Find where the given text appears and provide that cell's center as [X, Y] coordinate. 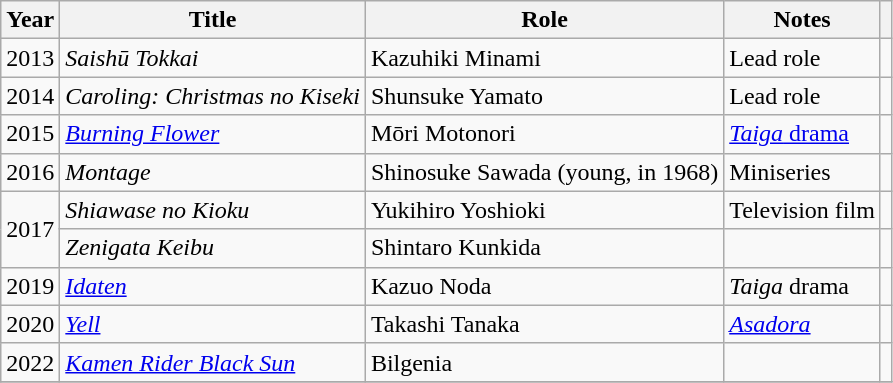
2015 [30, 134]
2019 [30, 286]
Yukihiro Yoshioki [544, 210]
Zenigata Keibu [213, 248]
Kamen Rider Black Sun [213, 362]
Mōri Motonori [544, 134]
Shintaro Kunkida [544, 248]
2016 [30, 172]
2014 [30, 96]
Bilgenia [544, 362]
2020 [30, 324]
Shunsuke Yamato [544, 96]
Caroling: Christmas no Kiseki [213, 96]
Asadora [802, 324]
Burning Flower [213, 134]
2017 [30, 229]
Shiawase no Kioku [213, 210]
Saishū Tokkai [213, 58]
Miniseries [802, 172]
Title [213, 20]
2022 [30, 362]
Takashi Tanaka [544, 324]
Idaten [213, 286]
Montage [213, 172]
Kazuhiki Minami [544, 58]
Notes [802, 20]
Television film [802, 210]
Shinosuke Sawada (young, in 1968) [544, 172]
Kazuo Noda [544, 286]
Year [30, 20]
2013 [30, 58]
Yell [213, 324]
Role [544, 20]
